For the text-containing cell, return its midpoint in (X, Y) coordinate format. 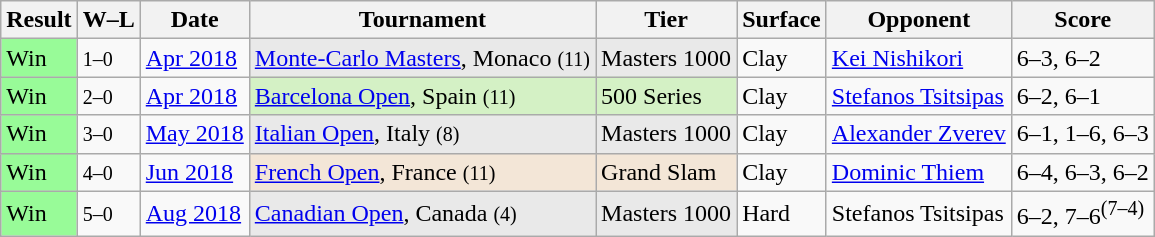
Date (194, 20)
French Open, France (11) (422, 172)
500 Series (666, 96)
6–1, 1–6, 6–3 (1082, 134)
W–L (108, 20)
2–0 (108, 96)
6–4, 6–3, 6–2 (1082, 172)
Surface (782, 20)
Canadian Open, Canada (4) (422, 214)
Monte-Carlo Masters, Monaco (11) (422, 58)
1–0 (108, 58)
6–2, 6–1 (1082, 96)
Barcelona Open, Spain (11) (422, 96)
5–0 (108, 214)
Score (1082, 20)
4–0 (108, 172)
Tier (666, 20)
6–3, 6–2 (1082, 58)
May 2018 (194, 134)
Aug 2018 (194, 214)
Grand Slam (666, 172)
Alexander Zverev (918, 134)
Result (39, 20)
Italian Open, Italy (8) (422, 134)
Kei Nishikori (918, 58)
3–0 (108, 134)
Jun 2018 (194, 172)
6–2, 7–6(7–4) (1082, 214)
Dominic Thiem (918, 172)
Hard (782, 214)
Opponent (918, 20)
Tournament (422, 20)
